Capture the cell that displays the provided text and extract its [X, Y] central coordinate. 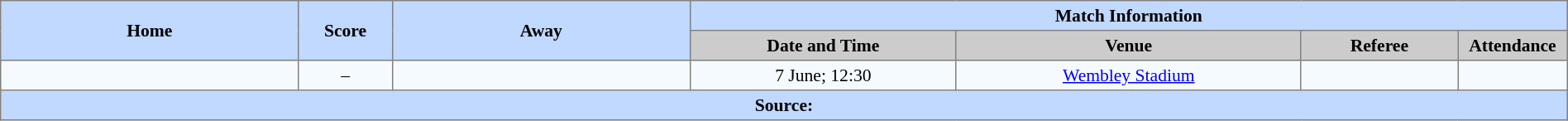
Date and Time [823, 46]
Venue [1128, 46]
– [346, 75]
Score [346, 31]
Home [150, 31]
Away [541, 31]
7 June; 12:30 [823, 75]
Attendance [1513, 46]
Source: [784, 105]
Wembley Stadium [1128, 75]
Referee [1379, 46]
Match Information [1128, 16]
